Locate the cell with the specified text and output its [X, Y] center coordinate. 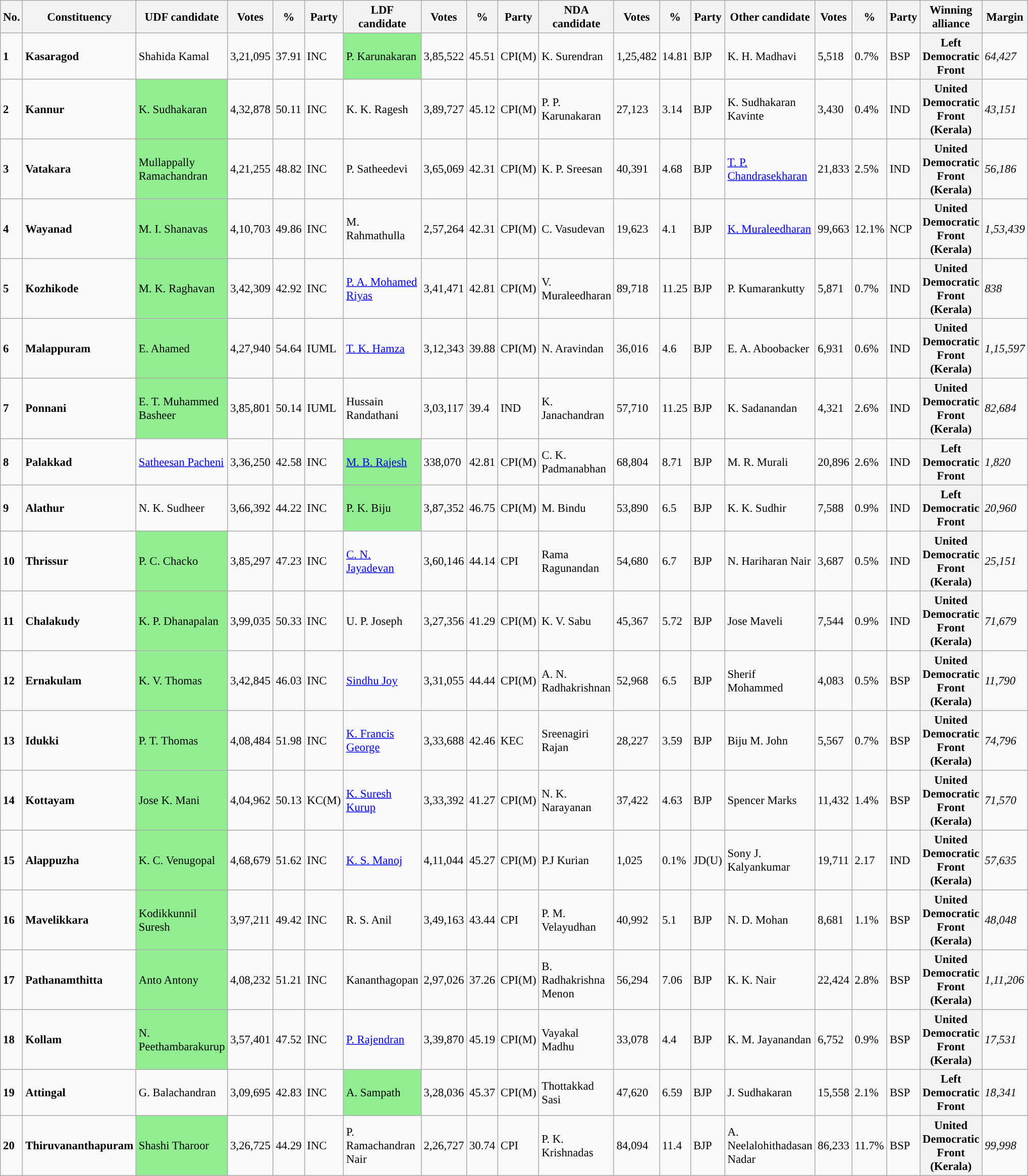
Shahida Kamal [182, 57]
10 [12, 561]
7.06 [675, 980]
3,99,035 [250, 621]
37.26 [482, 980]
Kananthagopan [383, 980]
P. C. Chacko [182, 561]
K. H. Madhavi [770, 57]
2,97,026 [444, 980]
4.63 [675, 800]
39.88 [482, 349]
K. P. Dhanapalan [182, 621]
V. Muraleedharan [576, 289]
Biju M. John [770, 741]
3,687 [834, 561]
Jose Maveli [770, 621]
K. Sudhakaran Kavinte [770, 109]
P. Satheedevi [383, 170]
8,681 [834, 920]
3.14 [675, 109]
7,588 [834, 508]
K. V. Sabu [576, 621]
Alathur [80, 508]
71,570 [1005, 800]
K. Suresh Kurup [383, 800]
16 [12, 920]
2 [12, 109]
68,804 [636, 462]
P. P. Karunakaran [576, 109]
7,544 [834, 621]
6,752 [834, 1040]
N. K. Narayanan [576, 800]
K. V. Thomas [182, 680]
Kozhikode [80, 289]
12.1% [869, 229]
KEC [518, 741]
50.13 [289, 800]
36,016 [636, 349]
4.1 [675, 229]
5.1 [675, 920]
41.29 [482, 621]
4 [12, 229]
A. N. Radhakrishnan [576, 680]
K. Sadanandan [770, 409]
Sindhu Joy [383, 680]
3,41,471 [444, 289]
1.1% [869, 920]
8 [12, 462]
3,39,870 [444, 1040]
43,151 [1005, 109]
M. Rahmathulla [383, 229]
Rama Ragunandan [576, 561]
6.7 [675, 561]
8.71 [675, 462]
19,623 [636, 229]
Hussain Randathani [383, 409]
3,42,845 [250, 680]
B. Radhakrishna Menon [576, 980]
3,97,211 [250, 920]
74,796 [1005, 741]
20 [12, 1146]
1,820 [1005, 462]
4,27,940 [250, 349]
71,679 [1005, 621]
C. K. Padmanabhan [576, 462]
338,070 [444, 462]
14 [12, 800]
5,871 [834, 289]
15,558 [834, 1093]
A. Sampath [383, 1093]
P. A. Mohamed Riyas [383, 289]
Winning alliance [951, 17]
M. Bindu [576, 508]
19,711 [834, 860]
M. B. Rajesh [383, 462]
P. K. Biju [383, 508]
41.27 [482, 800]
Thrissur [80, 561]
86,233 [834, 1146]
57,710 [636, 409]
1,15,597 [1005, 349]
Malappuram [80, 349]
45.27 [482, 860]
45.19 [482, 1040]
3,03,117 [444, 409]
838 [1005, 289]
30.74 [482, 1146]
T. P. Chandrasekharan [770, 170]
Mullappally Ramachandran [182, 170]
Thiruvananthapuram [80, 1146]
4,08,484 [250, 741]
Palakkad [80, 462]
Margin [1005, 17]
Sherif Mohammed [770, 680]
3,21,095 [250, 57]
0.6% [869, 349]
4,11,044 [444, 860]
1,11,206 [1005, 980]
Sony J. Kalyankumar [770, 860]
17,531 [1005, 1040]
N. K. Sudheer [182, 508]
1.4% [869, 800]
3,42,309 [250, 289]
1,025 [636, 860]
Anto Antony [182, 980]
84,094 [636, 1146]
2.1% [869, 1093]
33,078 [636, 1040]
45.51 [482, 57]
4,32,878 [250, 109]
Idukki [80, 741]
45.12 [482, 109]
P. Kumarankutty [770, 289]
56,294 [636, 980]
M. K. Raghavan [182, 289]
K. S. Manoj [383, 860]
3.59 [675, 741]
37,422 [636, 800]
T. K. Hamza [383, 349]
43.44 [482, 920]
P. Karunakaran [383, 57]
G. Balachandran [182, 1093]
Ernakulam [80, 680]
51.21 [289, 980]
3,31,055 [444, 680]
17 [12, 980]
N. Peethambarakurup [182, 1040]
3,36,250 [250, 462]
3 [12, 170]
3,12,343 [444, 349]
11,790 [1005, 680]
K. Sudhakaran [182, 109]
Vayakal Madhu [576, 1040]
JD(U) [708, 860]
Mavelikkara [80, 920]
50.33 [289, 621]
K. K. Ragesh [383, 109]
4,21,255 [250, 170]
3,87,352 [444, 508]
0.4% [869, 109]
K. Francis George [383, 741]
50.11 [289, 109]
K. Muraleedharan [770, 229]
N. D. Mohan [770, 920]
4.68 [675, 170]
3,33,392 [444, 800]
2.5% [869, 170]
51.98 [289, 741]
82,684 [1005, 409]
Constituency [80, 17]
K. K. Sudhir [770, 508]
25,151 [1005, 561]
U. P. Joseph [383, 621]
3,89,727 [444, 109]
57,635 [1005, 860]
44.44 [482, 680]
28,227 [636, 741]
4.6 [675, 349]
C. Vasudevan [576, 229]
Jose K. Mani [182, 800]
21,833 [834, 170]
Chalakudy [80, 621]
42.83 [289, 1093]
46.75 [482, 508]
No. [12, 17]
Kannur [80, 109]
11.7% [869, 1146]
3,57,401 [250, 1040]
48.82 [289, 170]
48,048 [1005, 920]
Kottayam [80, 800]
NDA candidate [576, 17]
64,427 [1005, 57]
4.4 [675, 1040]
42.46 [482, 741]
C. N. Jayadevan [383, 561]
Satheesan Pacheni [182, 462]
54,680 [636, 561]
5.72 [675, 621]
6.59 [675, 1093]
45.37 [482, 1093]
2,26,727 [444, 1146]
56,186 [1005, 170]
44.29 [289, 1146]
Attingal [80, 1093]
47.23 [289, 561]
12 [12, 680]
7 [12, 409]
2,57,264 [444, 229]
51.62 [289, 860]
Spencer Marks [770, 800]
3,85,522 [444, 57]
Wayanad [80, 229]
N. Hariharan Nair [770, 561]
2.17 [869, 860]
6,931 [834, 349]
1,53,439 [1005, 229]
3,60,146 [444, 561]
52,968 [636, 680]
1,25,482 [636, 57]
50.14 [289, 409]
9 [12, 508]
89,718 [636, 289]
R. S. Anil [383, 920]
47,620 [636, 1093]
14.81 [675, 57]
K. Janachandran [576, 409]
4,08,232 [250, 980]
M. I. Shanavas [182, 229]
LDF candidate [383, 17]
4,10,703 [250, 229]
11 [12, 621]
E. Ahamed [182, 349]
K. C. Venugopal [182, 860]
Pathanamthitta [80, 980]
3,09,695 [250, 1093]
4,083 [834, 680]
3,27,356 [444, 621]
45,367 [636, 621]
0.1% [675, 860]
Kodikkunnil Suresh [182, 920]
3,33,688 [444, 741]
Alappuzha [80, 860]
46.03 [289, 680]
18 [12, 1040]
4,68,679 [250, 860]
5 [12, 289]
99,998 [1005, 1146]
22,424 [834, 980]
3,85,801 [250, 409]
4,04,962 [250, 800]
3,66,392 [250, 508]
2.8% [869, 980]
J. Sudhakaran [770, 1093]
37.91 [289, 57]
19 [12, 1093]
A. Neelalohithadasan Nadar [770, 1146]
UDF candidate [182, 17]
44.14 [482, 561]
3,28,036 [444, 1093]
Thottakkad Sasi [576, 1093]
3,85,297 [250, 561]
E. T. Muhammed Basheer [182, 409]
49.42 [289, 920]
3,430 [834, 109]
42.58 [289, 462]
Kollam [80, 1040]
5,518 [834, 57]
Vatakara [80, 170]
4,321 [834, 409]
11,432 [834, 800]
Shashi Tharoor [182, 1146]
P.J Kurian [576, 860]
1 [12, 57]
P. Ramachandran Nair [383, 1146]
15 [12, 860]
P. M. Velayudhan [576, 920]
40,992 [636, 920]
47.52 [289, 1040]
39.4 [482, 409]
49.86 [289, 229]
53,890 [636, 508]
Ponnani [80, 409]
11.4 [675, 1146]
K. K. Nair [770, 980]
K. P. Sreesan [576, 170]
6 [12, 349]
5,567 [834, 741]
N. Aravindan [576, 349]
Sreenagiri Rajan [576, 741]
3,49,163 [444, 920]
54.64 [289, 349]
K. M. Jayanandan [770, 1040]
40,391 [636, 170]
M. R. Murali [770, 462]
NCP [903, 229]
Other candidate [770, 17]
42.92 [289, 289]
P. T. Thomas [182, 741]
P. Rajendran [383, 1040]
18,341 [1005, 1093]
13 [12, 741]
27,123 [636, 109]
K. Surendran [576, 57]
20,896 [834, 462]
44.22 [289, 508]
P. K. Krishnadas [576, 1146]
KC(M) [324, 800]
Kasaragod [80, 57]
3,26,725 [250, 1146]
20,960 [1005, 508]
99,663 [834, 229]
3,65,069 [444, 170]
E. A. Aboobacker [770, 349]
